For the text-containing cell, return its midpoint in (X, Y) coordinate format. 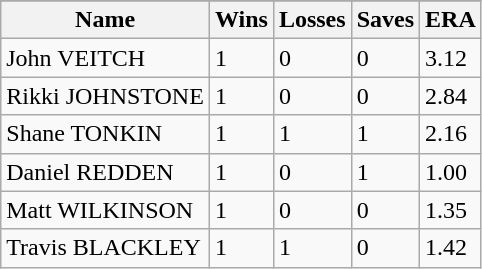
1.00 (451, 172)
3.12 (451, 58)
John VEITCH (106, 58)
Travis BLACKLEY (106, 248)
1.35 (451, 210)
Shane TONKIN (106, 134)
1.42 (451, 248)
ERA (451, 20)
2.84 (451, 96)
Matt WILKINSON (106, 210)
Rikki JOHNSTONE (106, 96)
Wins (241, 20)
Name (106, 20)
Daniel REDDEN (106, 172)
Saves (385, 20)
Losses (312, 20)
2.16 (451, 134)
